Return the [X, Y] coordinate for the center point of the cell that contains the specified text.  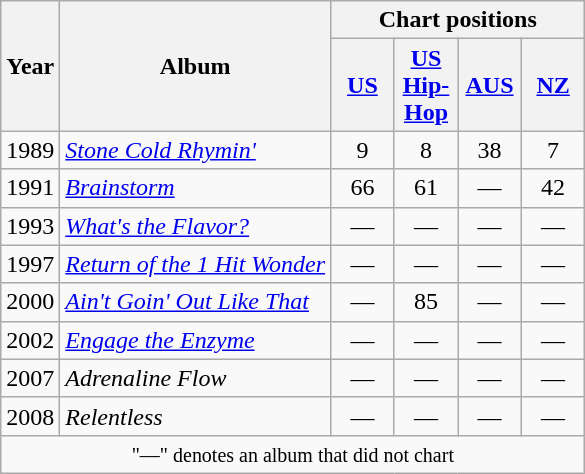
Album [196, 66]
7 [553, 150]
US [363, 85]
38 [490, 150]
Return of the 1 Hit Wonder [196, 264]
9 [363, 150]
Ain't Goin' Out Like That [196, 302]
Chart positions [458, 20]
Brainstorm [196, 188]
42 [553, 188]
Relentless [196, 416]
2000 [30, 302]
2008 [30, 416]
2002 [30, 340]
1997 [30, 264]
What's the Flavor? [196, 226]
2007 [30, 378]
NZ [553, 85]
85 [426, 302]
US Hip-Hop [426, 85]
8 [426, 150]
1993 [30, 226]
Year [30, 66]
Engage the Enzyme [196, 340]
1989 [30, 150]
Stone Cold Rhymin' [196, 150]
"—" denotes an album that did not chart [293, 454]
1991 [30, 188]
61 [426, 188]
66 [363, 188]
Adrenaline Flow [196, 378]
AUS [490, 85]
